Output the [X, Y] coordinate of the center of the cell containing the given text.  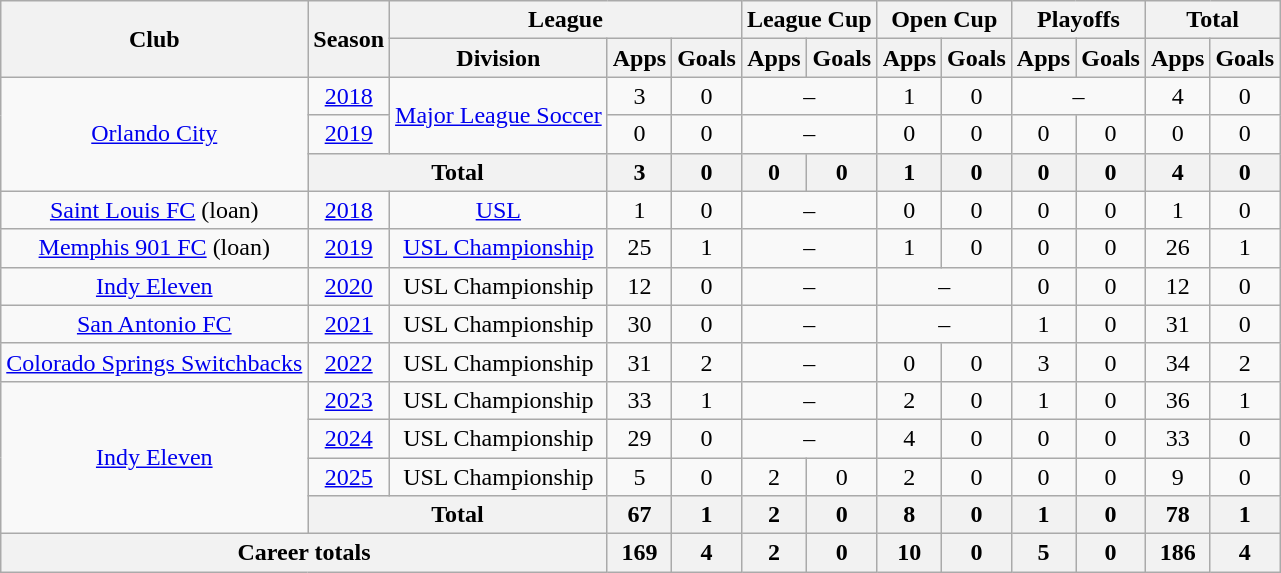
USL [499, 210]
Division [499, 58]
36 [1177, 400]
29 [639, 438]
34 [1177, 362]
Career totals [304, 553]
30 [639, 324]
2020 [349, 286]
186 [1177, 553]
10 [909, 553]
67 [639, 515]
2025 [349, 477]
9 [1177, 477]
2021 [349, 324]
Saint Louis FC (loan) [154, 210]
25 [639, 248]
78 [1177, 515]
2023 [349, 400]
169 [639, 553]
League [566, 20]
2024 [349, 438]
Playoffs [1078, 20]
8 [909, 515]
Colorado Springs Switchbacks [154, 362]
26 [1177, 248]
Memphis 901 FC (loan) [154, 248]
Open Cup [944, 20]
Orlando City [154, 134]
Major League Soccer [499, 115]
2022 [349, 362]
League Cup [809, 20]
Season [349, 39]
San Antonio FC [154, 324]
Club [154, 39]
